Pinpoint the cell where the given text exists, returning its (x, y) midpoint coordinate. 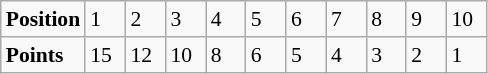
7 (346, 19)
Position (43, 19)
12 (145, 55)
Points (43, 55)
15 (105, 55)
9 (426, 19)
